Capture the cell that displays the provided text and extract its (X, Y) central coordinate. 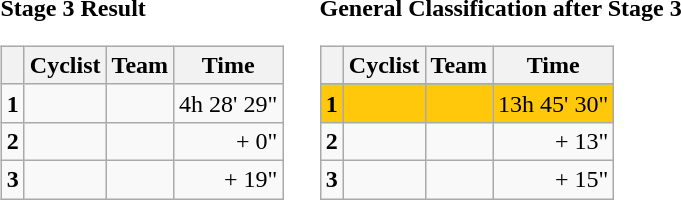
4h 28' 29" (228, 103)
+ 13" (554, 141)
13h 45' 30" (554, 103)
+ 19" (228, 179)
+ 0" (228, 141)
+ 15" (554, 179)
